Return (x, y) of the center of cell containing provided text 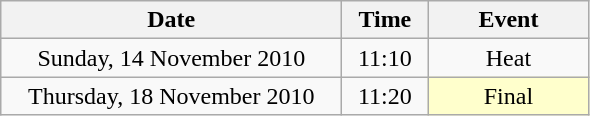
11:10 (385, 58)
Time (385, 20)
Sunday, 14 November 2010 (172, 58)
Final (508, 96)
Event (508, 20)
Heat (508, 58)
Date (172, 20)
11:20 (385, 96)
Thursday, 18 November 2010 (172, 96)
